Find where the given text appears and provide that cell's center as [X, Y] coordinate. 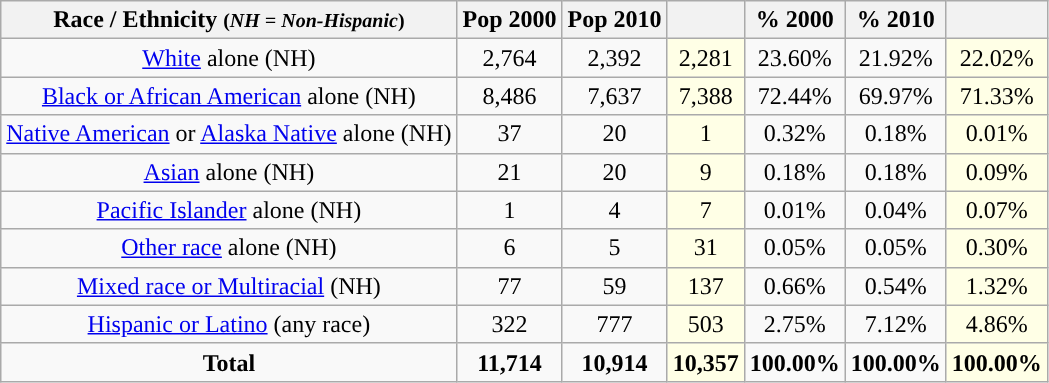
7 [706, 210]
0.32% [794, 134]
10,357 [706, 362]
72.44% [794, 96]
137 [706, 286]
White alone (NH) [229, 58]
0.04% [896, 210]
0.09% [996, 172]
Race / Ethnicity (NH = Non-Hispanic) [229, 20]
0.30% [996, 248]
6 [510, 248]
2,392 [614, 58]
59 [614, 286]
2,764 [510, 58]
Total [229, 362]
Black or African American alone (NH) [229, 96]
Hispanic or Latino (any race) [229, 324]
69.97% [896, 96]
% 2010 [896, 20]
Pop 2010 [614, 20]
5 [614, 248]
0.07% [996, 210]
Mixed race or Multiracial (NH) [229, 286]
37 [510, 134]
2.75% [794, 324]
22.02% [996, 58]
9 [706, 172]
Asian alone (NH) [229, 172]
21.92% [896, 58]
77 [510, 286]
503 [706, 324]
1.32% [996, 286]
777 [614, 324]
Pacific Islander alone (NH) [229, 210]
8,486 [510, 96]
31 [706, 248]
23.60% [794, 58]
Other race alone (NH) [229, 248]
7,388 [706, 96]
4.86% [996, 324]
7,637 [614, 96]
% 2000 [794, 20]
11,714 [510, 362]
10,914 [614, 362]
Native American or Alaska Native alone (NH) [229, 134]
322 [510, 324]
0.66% [794, 286]
0.54% [896, 286]
Pop 2000 [510, 20]
7.12% [896, 324]
4 [614, 210]
21 [510, 172]
71.33% [996, 96]
2,281 [706, 58]
